Locate the cell with the specified text and output its [X, Y] center coordinate. 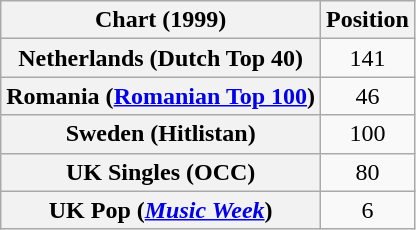
UK Pop (Music Week) [161, 210]
80 [368, 172]
Netherlands (Dutch Top 40) [161, 58]
Romania (Romanian Top 100) [161, 96]
46 [368, 96]
Chart (1999) [161, 20]
6 [368, 210]
Sweden (Hitlistan) [161, 134]
UK Singles (OCC) [161, 172]
141 [368, 58]
100 [368, 134]
Position [368, 20]
